Return the [x, y] coordinate for the center point of the cell that contains the specified text.  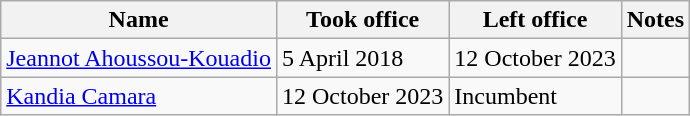
Notes [655, 20]
5 April 2018 [362, 58]
Took office [362, 20]
Name [139, 20]
Kandia Camara [139, 96]
Left office [535, 20]
Jeannot Ahoussou-Kouadio [139, 58]
Incumbent [535, 96]
